Provide the (X, Y) coordinate of the cell's center where the given text is located.  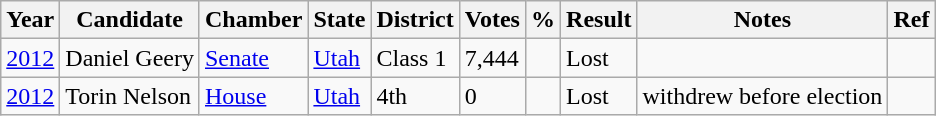
% (542, 20)
7,444 (492, 58)
Candidate (130, 20)
House (253, 96)
Result (599, 20)
4th (415, 96)
Torin Nelson (130, 96)
Notes (762, 20)
Chamber (253, 20)
District (415, 20)
Class 1 (415, 58)
Ref (912, 20)
Year (30, 20)
0 (492, 96)
withdrew before election (762, 96)
Daniel Geery (130, 58)
State (340, 20)
Senate (253, 58)
Votes (492, 20)
